Locate the cell with the specified text and output its (X, Y) center coordinate. 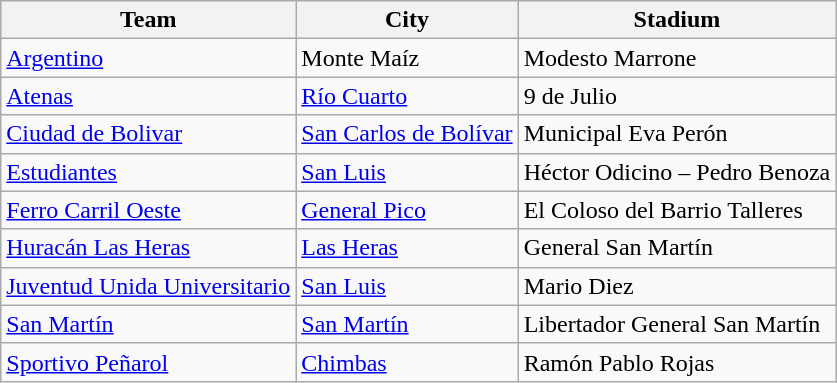
Ramón Pablo Rojas (677, 362)
San Carlos de Bolívar (407, 134)
Río Cuarto (407, 96)
City (407, 20)
El Coloso del Barrio Talleres (677, 210)
Huracán Las Heras (148, 248)
Libertador General San Martín (677, 324)
General San Martín (677, 248)
Team (148, 20)
9 de Julio (677, 96)
Héctor Odicino – Pedro Benoza (677, 172)
Municipal Eva Perón (677, 134)
Juventud Unida Universitario (148, 286)
Ferro Carril Oeste (148, 210)
Ciudad de Bolivar (148, 134)
Modesto Marrone (677, 58)
Sportivo Peñarol (148, 362)
Monte Maíz (407, 58)
Chimbas (407, 362)
Stadium (677, 20)
Mario Diez (677, 286)
Las Heras (407, 248)
Atenas (148, 96)
Estudiantes (148, 172)
Argentino (148, 58)
General Pico (407, 210)
